For the text-containing cell, return its midpoint in (X, Y) coordinate format. 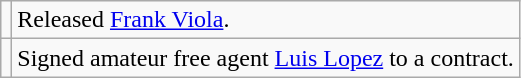
Released Frank Viola. (266, 20)
Signed amateur free agent Luis Lopez to a contract. (266, 58)
